Output the (X, Y) coordinate of the center of the cell containing the given text.  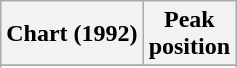
Peakposition (189, 34)
Chart (1992) (72, 34)
